Pinpoint the cell where the given text exists, returning its (X, Y) midpoint coordinate. 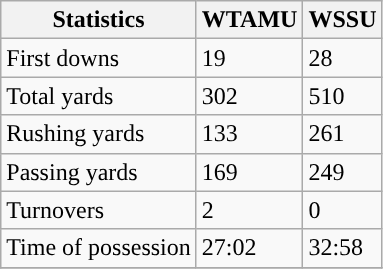
First downs (99, 58)
Turnovers (99, 210)
302 (250, 96)
0 (342, 210)
Total yards (99, 96)
19 (250, 58)
261 (342, 134)
WSSU (342, 20)
Statistics (99, 20)
32:58 (342, 248)
Time of possession (99, 248)
27:02 (250, 248)
28 (342, 58)
510 (342, 96)
249 (342, 172)
Rushing yards (99, 134)
2 (250, 210)
Passing yards (99, 172)
WTAMU (250, 20)
169 (250, 172)
133 (250, 134)
